Extract the (X, Y) coordinate from the center of the cell holding the provided text.  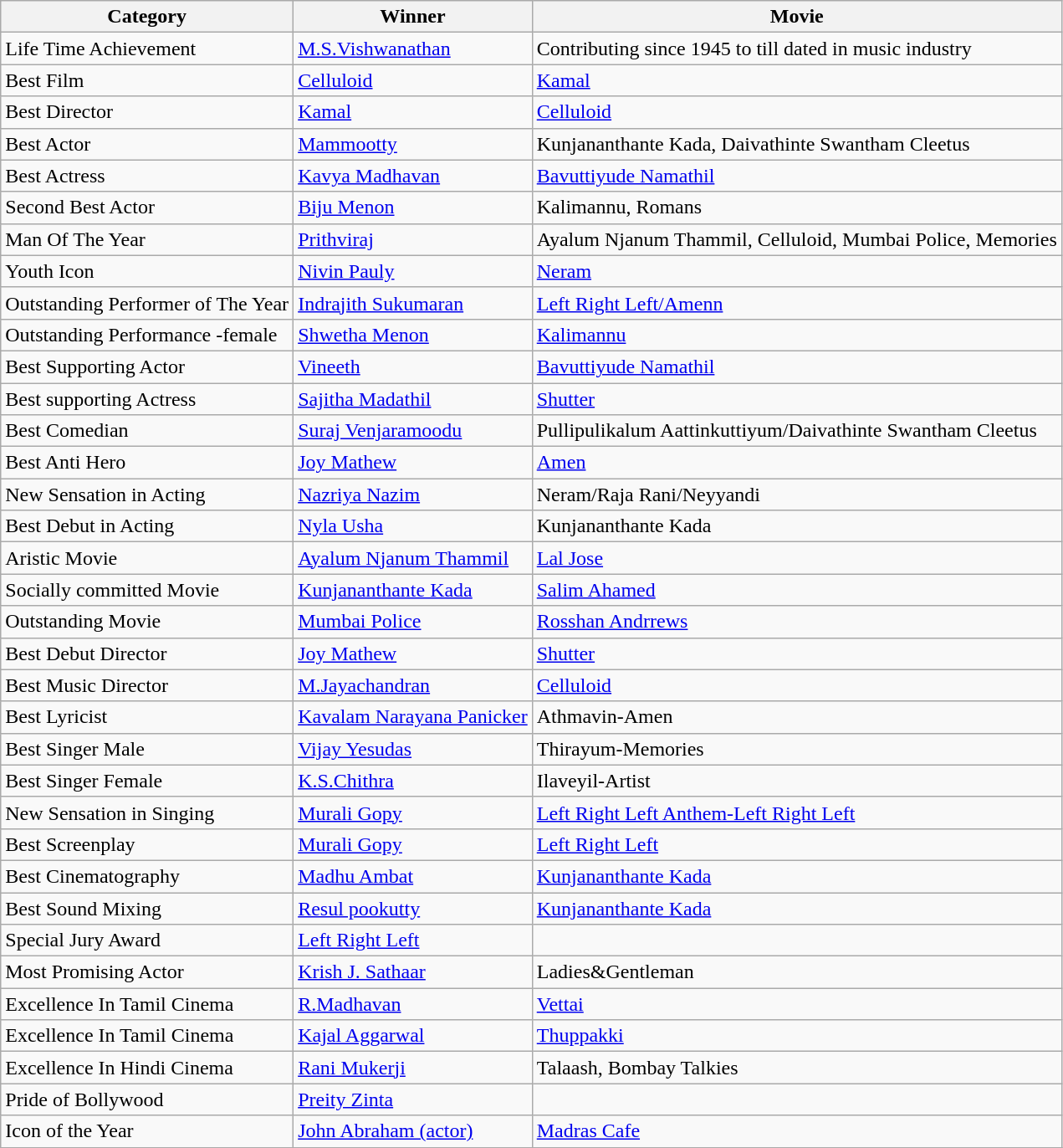
Man Of The Year (147, 239)
Special Jury Award (147, 940)
Aristic Movie (147, 558)
Nyla Usha (413, 526)
Preity Zinta (413, 1099)
Shwetha Menon (413, 335)
Second Best Actor (147, 208)
Life Time Achievement (147, 49)
Outstanding Movie (147, 622)
John Abraham (actor) (413, 1131)
Kalimannu, Romans (796, 208)
K.S.Chithra (413, 781)
Nivin Pauly (413, 271)
Contributing since 1945 to till dated in music industry (796, 49)
Youth Icon (147, 271)
Mumbai Police (413, 622)
Best Director (147, 112)
Kavalam Narayana Panicker (413, 717)
Krish J. Sathaar (413, 972)
M.S.Vishwanathan (413, 49)
Biju Menon (413, 208)
Movie (796, 17)
Suraj Venjaramoodu (413, 431)
Mammootty (413, 144)
Best Anti Hero (147, 463)
Madras Cafe (796, 1131)
Sajitha Madathil (413, 399)
Vineeth (413, 366)
Kalimannu (796, 335)
Best Actress (147, 176)
Best Singer Male (147, 749)
Ilaveyil-Artist (796, 781)
Best Debut Director (147, 653)
Vettai (796, 1004)
Neram/Raja Rani/Neyyandi (796, 495)
Outstanding Performer of The Year (147, 303)
Pullipulikalum Aattinkuttiyum/Daivathinte Swantham Cleetus (796, 431)
Salim Ahamed (796, 590)
Socially committed Movie (147, 590)
Madhu Ambat (413, 876)
Amen (796, 463)
Best Supporting Actor (147, 366)
Most Promising Actor (147, 972)
New Sensation in Singing (147, 812)
Best Music Director (147, 685)
Athmavin-Amen (796, 717)
Best Singer Female (147, 781)
Prithviraj (413, 239)
Kunjananthante Kada, Daivathinte Swantham Cleetus (796, 144)
Thuppakki (796, 1036)
Best Cinematography (147, 876)
New Sensation in Acting (147, 495)
Thirayum-Memories (796, 749)
Indrajith Sukumaran (413, 303)
M.Jayachandran (413, 685)
Ayalum Njanum Thammil (413, 558)
Neram (796, 271)
Best supporting Actress (147, 399)
Rosshan Andrrews (796, 622)
Winner (413, 17)
Kajal Aggarwal (413, 1036)
Left Right Left Anthem-Left Right Left (796, 812)
Pride of Bollywood (147, 1099)
Lal Jose (796, 558)
Nazriya Nazim (413, 495)
Icon of the Year (147, 1131)
Best Debut in Acting (147, 526)
Kavya Madhavan (413, 176)
Best Comedian (147, 431)
Excellence In Hindi Cinema (147, 1068)
Best Sound Mixing (147, 908)
Ladies&Gentleman (796, 972)
Talaash, Bombay Talkies (796, 1068)
Outstanding Performance -female (147, 335)
Left Right Left/Amenn (796, 303)
Ayalum Njanum Thammil, Celluloid, Mumbai Police, Memories (796, 239)
Best Lyricist (147, 717)
Best Film (147, 80)
Category (147, 17)
Resul pookutty (413, 908)
Best Actor (147, 144)
Best Screenplay (147, 844)
Vijay Yesudas (413, 749)
R.Madhavan (413, 1004)
Rani Mukerji (413, 1068)
